Identify which cell holds the provided text, then report its (x, y) central coordinate. 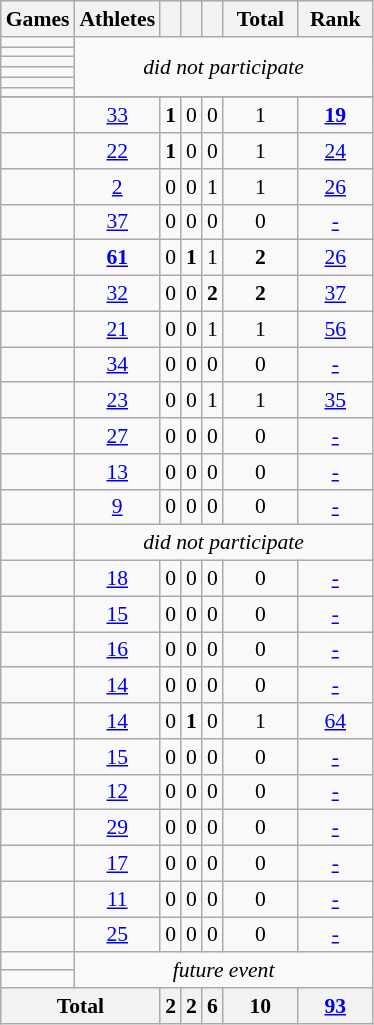
11 (117, 899)
21 (117, 329)
32 (117, 294)
19 (336, 116)
12 (117, 792)
13 (117, 472)
Games (38, 19)
9 (117, 507)
18 (117, 579)
35 (336, 401)
6 (212, 1006)
29 (117, 828)
10 (260, 1006)
27 (117, 436)
Rank (336, 19)
61 (117, 258)
34 (117, 365)
22 (117, 151)
25 (117, 935)
16 (117, 650)
23 (117, 401)
33 (117, 116)
Athletes (117, 19)
64 (336, 721)
56 (336, 329)
future event (223, 971)
17 (117, 864)
93 (336, 1006)
24 (336, 151)
